Scan for the cell matching the given text and deliver its [X, Y] coordinate at center. 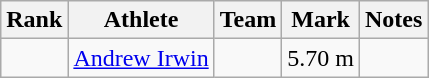
Mark [321, 20]
Team [248, 20]
Andrew Irwin [141, 58]
Rank [34, 20]
Notes [393, 20]
Athlete [141, 20]
5.70 m [321, 58]
